Scan for the cell matching the given text and deliver its (x, y) coordinate at center. 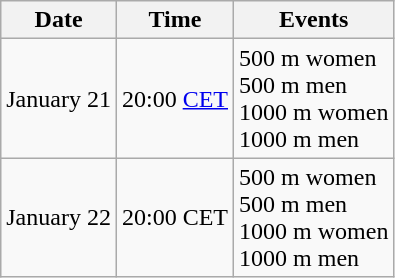
Date (59, 20)
January 21 (59, 98)
January 22 (59, 218)
Events (314, 20)
Time (174, 20)
